Identify which cell holds the provided text, then report its [X, Y] central coordinate. 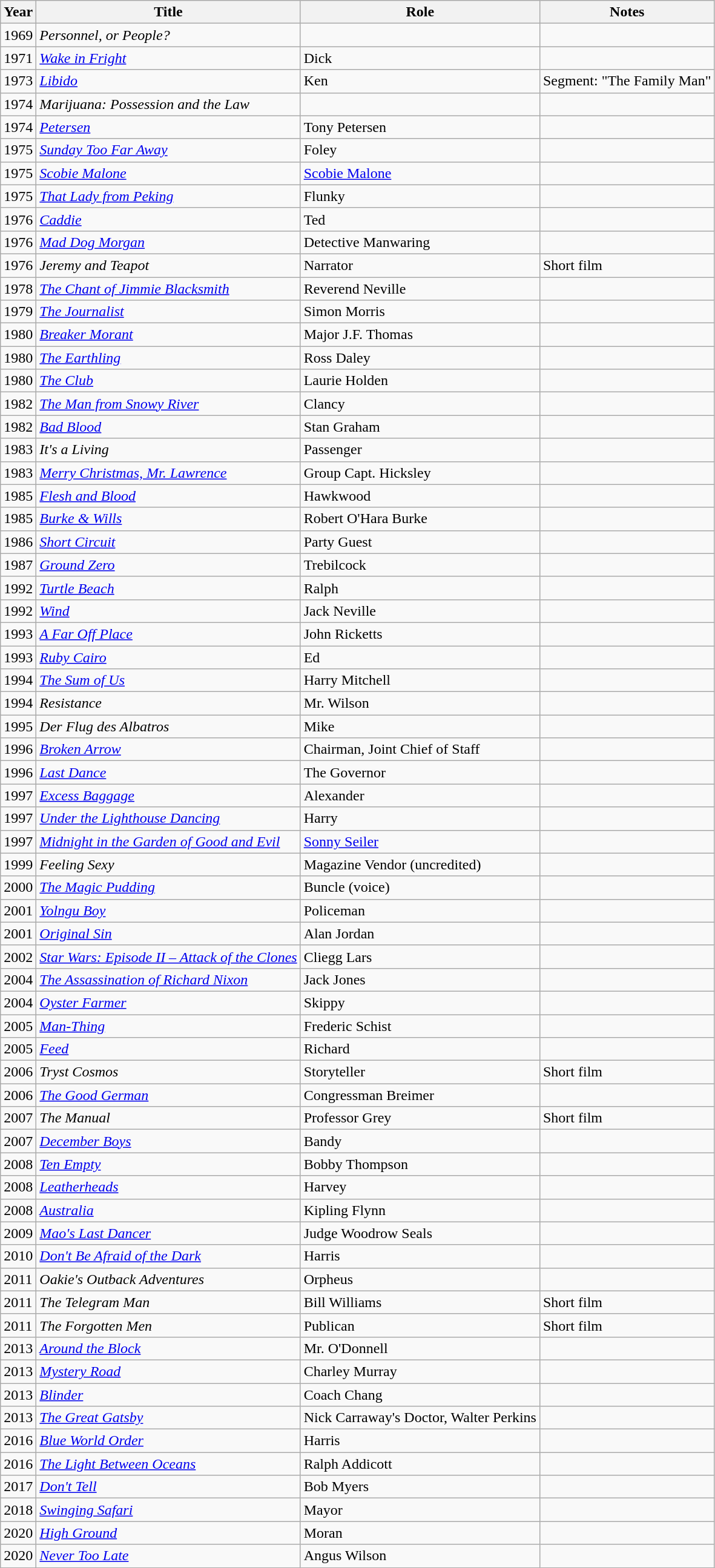
Policeman [420, 911]
Caddie [168, 219]
Judge Woodrow Seals [420, 1233]
Ten Empty [168, 1164]
Party Guest [420, 542]
Merry Christmas, Mr. Lawrence [168, 473]
Bandy [420, 1141]
Mike [420, 726]
Coach Chang [420, 1394]
Ross Daley [420, 358]
Mr. Wilson [420, 703]
Mao's Last Dancer [168, 1233]
Ralph [420, 588]
Ruby Cairo [168, 657]
Robert O'Hara Burke [420, 519]
Chairman, Joint Chief of Staff [420, 749]
Angus Wilson [420, 1556]
Leatherheads [168, 1187]
Flunky [420, 196]
Jack Jones [420, 980]
Blue World Order [168, 1441]
Sunday Too Far Away [168, 150]
Trebilcock [420, 565]
Stan Graham [420, 427]
Passenger [420, 450]
Harvey [420, 1187]
1973 [18, 81]
Bobby Thompson [420, 1164]
Ted [420, 219]
Libido [168, 81]
Oyster Farmer [168, 1003]
Orpheus [420, 1279]
Mad Dog Morgan [168, 242]
Personnel, or People? [168, 35]
The Man from Snowy River [168, 404]
Bob Myers [420, 1487]
2018 [18, 1510]
2010 [18, 1256]
Moran [420, 1533]
1986 [18, 542]
December Boys [168, 1141]
Mr. O'Donnell [420, 1348]
The Sum of Us [168, 680]
It's a Living [168, 450]
The Club [168, 381]
Sonny Seiler [420, 842]
Blinder [168, 1394]
The Journalist [168, 312]
Under the Lighthouse Dancing [168, 819]
High Ground [168, 1533]
Last Dance [168, 772]
1979 [18, 312]
Around the Block [168, 1348]
Congressman Breimer [420, 1095]
1971 [18, 58]
Reverend Neville [420, 289]
Laurie Holden [420, 381]
That Lady from Peking [168, 196]
The Light Between Oceans [168, 1464]
Excess Baggage [168, 796]
Tryst Cosmos [168, 1072]
Turtle Beach [168, 588]
The Great Gatsby [168, 1418]
Mystery Road [168, 1371]
Swinging Safari [168, 1510]
Der Flug des Albatros [168, 726]
Never Too Late [168, 1556]
Oakie's Outback Adventures [168, 1279]
1978 [18, 289]
Segment: "The Family Man" [627, 81]
The Earthling [168, 358]
Wake in Fright [168, 58]
Feeling Sexy [168, 865]
Foley [420, 150]
Yolngu Boy [168, 911]
Charley Murray [420, 1371]
The Good German [168, 1095]
Simon Morris [420, 312]
Richard [420, 1049]
Harry Mitchell [420, 680]
Don't Be Afraid of the Dark [168, 1256]
Resistance [168, 703]
Cliegg Lars [420, 957]
Clancy [420, 404]
Nick Carraway's Doctor, Walter Perkins [420, 1418]
Title [168, 12]
Australia [168, 1210]
Professor Grey [420, 1118]
Frederic Schist [420, 1026]
2000 [18, 888]
Marijuana: Possession and the Law [168, 104]
Bill Williams [420, 1302]
1999 [18, 865]
Alexander [420, 796]
Jack Neville [420, 611]
Midnight in the Garden of Good and Evil [168, 842]
1969 [18, 35]
Mayor [420, 1510]
Detective Manwaring [420, 242]
Wind [168, 611]
Hawkwood [420, 496]
Kipling Flynn [420, 1210]
Burke & Wills [168, 519]
The Magic Pudding [168, 888]
Bad Blood [168, 427]
Ken [420, 81]
Breaker Morant [168, 335]
Storyteller [420, 1072]
Magazine Vendor (uncredited) [420, 865]
1995 [18, 726]
2017 [18, 1487]
Ed [420, 657]
The Manual [168, 1118]
Short Circuit [168, 542]
The Forgotten Men [168, 1325]
The Telegram Man [168, 1302]
Ralph Addicott [420, 1464]
Ground Zero [168, 565]
Buncle (voice) [420, 888]
Star Wars: Episode II – Attack of the Clones [168, 957]
Year [18, 12]
2009 [18, 1233]
Tony Petersen [420, 127]
Broken Arrow [168, 749]
Alan Jordan [420, 934]
Flesh and Blood [168, 496]
The Chant of Jimmie Blacksmith [168, 289]
Man-Thing [168, 1026]
Jeremy and Teapot [168, 265]
Don't Tell [168, 1487]
Group Capt. Hicksley [420, 473]
Original Sin [168, 934]
A Far Off Place [168, 634]
Petersen [168, 127]
The Governor [420, 772]
Role [420, 12]
Skippy [420, 1003]
Notes [627, 12]
Harry [420, 819]
1987 [18, 565]
Narrator [420, 265]
John Ricketts [420, 634]
Major J.F. Thomas [420, 335]
Dick [420, 58]
The Assassination of Richard Nixon [168, 980]
Feed [168, 1049]
2002 [18, 957]
Publican [420, 1325]
